Scan for the cell matching the given text and deliver its [X, Y] coordinate at center. 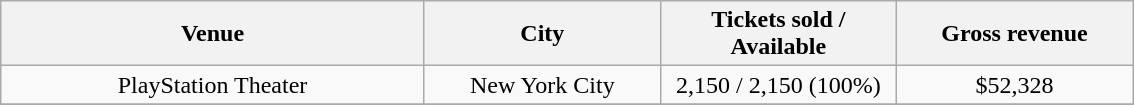
New York City [542, 85]
PlayStation Theater [213, 85]
Venue [213, 34]
City [542, 34]
2,150 / 2,150 (100%) [778, 85]
Gross revenue [1014, 34]
Tickets sold / Available [778, 34]
$52,328 [1014, 85]
